Return [x, y] of the center of cell containing provided text 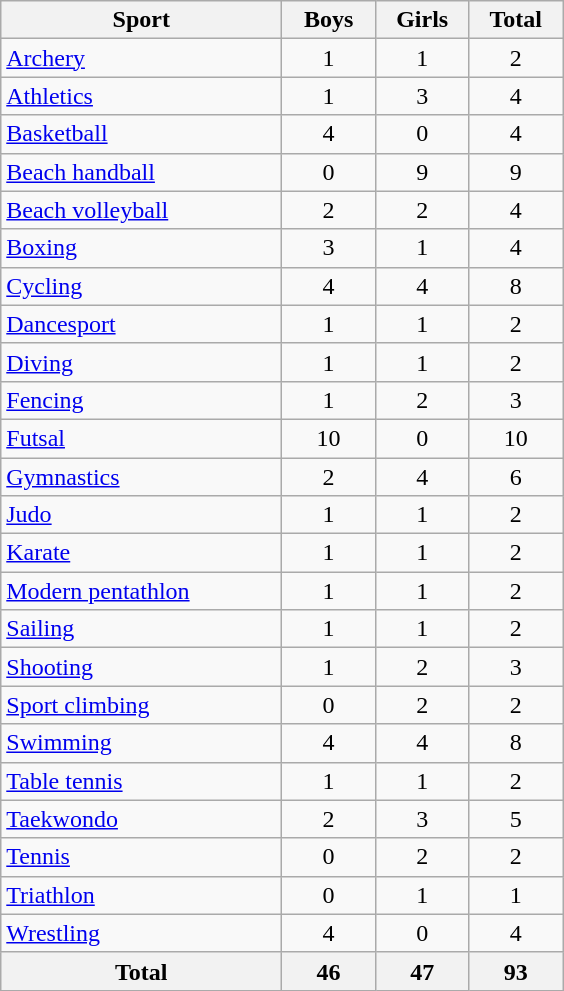
Athletics [142, 96]
6 [516, 477]
Table tennis [142, 781]
46 [329, 971]
Girls [422, 20]
Sport [142, 20]
Boys [329, 20]
Fencing [142, 400]
Diving [142, 362]
Boxing [142, 248]
Judo [142, 515]
93 [516, 971]
5 [516, 819]
Karate [142, 553]
Beach handball [142, 172]
Tennis [142, 857]
Gymnastics [142, 477]
Dancesport [142, 324]
Taekwondo [142, 819]
Cycling [142, 286]
Modern pentathlon [142, 591]
Archery [142, 58]
Shooting [142, 667]
Basketball [142, 134]
Wrestling [142, 933]
Sport climbing [142, 705]
Futsal [142, 438]
Triathlon [142, 895]
Swimming [142, 743]
Sailing [142, 629]
Beach volleyball [142, 210]
47 [422, 971]
